Return the (X, Y) coordinate for the center point of the cell that contains the specified text.  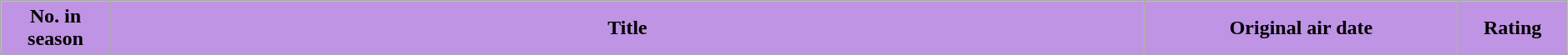
Title (627, 28)
Rating (1512, 28)
Original air date (1302, 28)
No. inseason (55, 28)
